From the cell containing the given text, extract its center point as [x, y] coordinate. 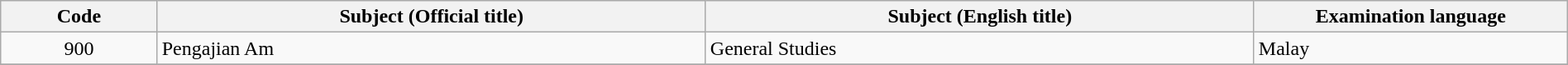
Examination language [1411, 17]
900 [79, 48]
Subject (English title) [979, 17]
Code [79, 17]
General Studies [979, 48]
Subject (Official title) [432, 17]
Malay [1411, 48]
Pengajian Am [432, 48]
